Search for the cell housing the specified text and yield its (x, y) center coordinate. 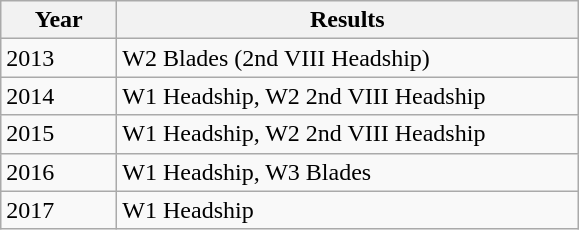
Year (59, 20)
2017 (59, 210)
2016 (59, 172)
W1 Headship, W3 Blades (348, 172)
2014 (59, 96)
W2 Blades (2nd VIII Headship) (348, 58)
W1 Headship (348, 210)
Results (348, 20)
2013 (59, 58)
2015 (59, 134)
